Return the (X, Y) coordinate for the center point of the cell that contains the specified text.  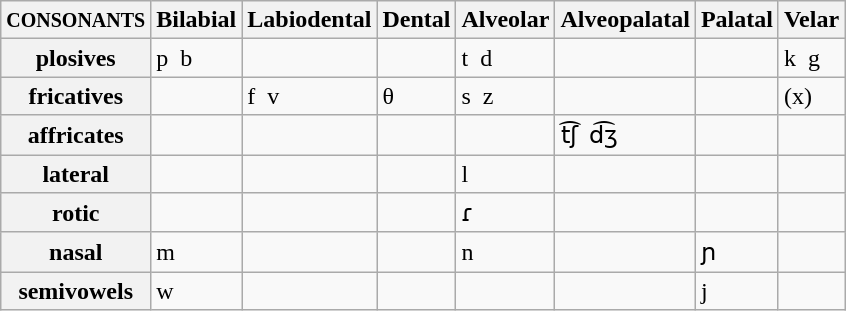
n (506, 252)
p b (196, 58)
f v (310, 96)
(x) (811, 96)
nasal (76, 252)
Alveopalatal (625, 20)
fricatives (76, 96)
plosives (76, 58)
Velar (811, 20)
l (506, 173)
θ (416, 96)
m (196, 252)
j (736, 291)
rotic (76, 213)
t d (506, 58)
affricates (76, 135)
Palatal (736, 20)
t͡ʃ d͡ʒ (625, 135)
ɾ (506, 213)
w (196, 291)
Alveolar (506, 20)
Dental (416, 20)
semivowels (76, 291)
Bilabial (196, 20)
k g (811, 58)
lateral (76, 173)
Labiodental (310, 20)
ɲ (736, 252)
s z (506, 96)
CONSONANTS (76, 20)
